Search for the cell housing the specified text and yield its [X, Y] center coordinate. 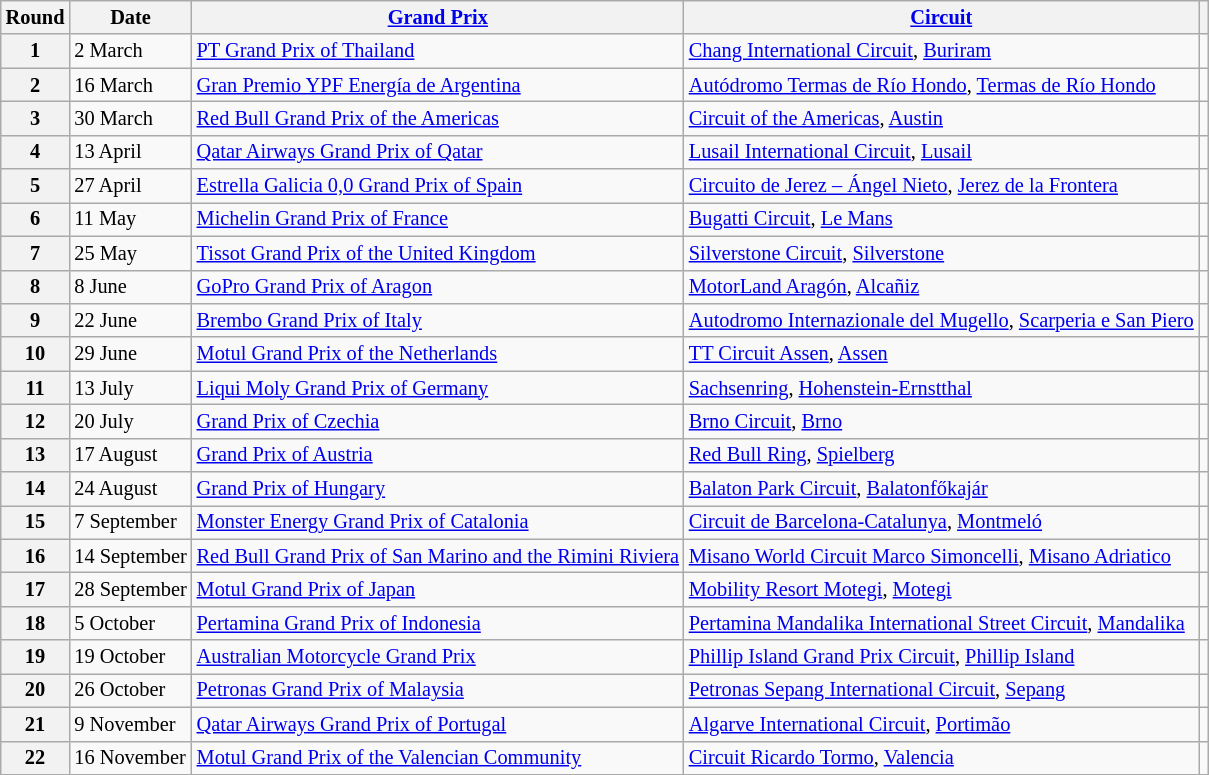
2 [36, 85]
Silverstone Circuit, Silverstone [942, 253]
20 July [130, 421]
Brembo Grand Prix of Italy [438, 320]
29 June [130, 354]
14 September [130, 556]
Grand Prix of Czechia [438, 421]
16 [36, 556]
Circuito de Jerez – Ángel Nieto, Jerez de la Frontera [942, 186]
2 March [130, 51]
Autódromo Termas de Río Hondo, Termas de Río Hondo [942, 85]
Gran Premio YPF Energía de Argentina [438, 85]
Red Bull Grand Prix of the Americas [438, 118]
Mobility Resort Motegi, Motegi [942, 589]
Pertamina Mandalika International Street Circuit, Mandalika [942, 623]
Circuit Ricardo Tormo, Valencia [942, 758]
27 April [130, 186]
Pertamina Grand Prix of Indonesia [438, 623]
Round [36, 17]
21 [36, 724]
Motul Grand Prix of the Valencian Community [438, 758]
11 May [130, 219]
Monster Energy Grand Prix of Catalonia [438, 522]
Qatar Airways Grand Prix of Qatar [438, 152]
13 [36, 455]
Petronas Sepang International Circuit, Sepang [942, 690]
7 September [130, 522]
16 March [130, 85]
11 [36, 388]
Date [130, 17]
MotorLand Aragón, Alcañiz [942, 287]
Misano World Circuit Marco Simoncelli, Misano Adriatico [942, 556]
30 March [130, 118]
22 June [130, 320]
1 [36, 51]
15 [36, 522]
Liqui Moly Grand Prix of Germany [438, 388]
8 [36, 287]
19 October [130, 657]
Balaton Park Circuit, Balatonfőkajár [942, 489]
Circuit de Barcelona-Catalunya, Montmeló [942, 522]
Grand Prix [438, 17]
Autodromo Internazionale del Mugello, Scarperia e San Piero [942, 320]
13 July [130, 388]
19 [36, 657]
9 [36, 320]
5 October [130, 623]
20 [36, 690]
Grand Prix of Austria [438, 455]
12 [36, 421]
16 November [130, 758]
TT Circuit Assen, Assen [942, 354]
Motul Grand Prix of the Netherlands [438, 354]
24 August [130, 489]
28 September [130, 589]
GoPro Grand Prix of Aragon [438, 287]
3 [36, 118]
17 August [130, 455]
Motul Grand Prix of Japan [438, 589]
5 [36, 186]
Brno Circuit, Brno [942, 421]
7 [36, 253]
22 [36, 758]
Qatar Airways Grand Prix of Portugal [438, 724]
6 [36, 219]
Sachsenring, Hohenstein-Ernstthal [942, 388]
Australian Motorcycle Grand Prix [438, 657]
Bugatti Circuit, Le Mans [942, 219]
4 [36, 152]
PT Grand Prix of Thailand [438, 51]
Grand Prix of Hungary [438, 489]
Phillip Island Grand Prix Circuit, Phillip Island [942, 657]
9 November [130, 724]
10 [36, 354]
Michelin Grand Prix of France [438, 219]
Algarve International Circuit, Portimão [942, 724]
Circuit [942, 17]
13 April [130, 152]
Red Bull Ring, Spielberg [942, 455]
Tissot Grand Prix of the United Kingdom [438, 253]
Red Bull Grand Prix of San Marino and the Rimini Riviera [438, 556]
Lusail International Circuit, Lusail [942, 152]
18 [36, 623]
26 October [130, 690]
Petronas Grand Prix of Malaysia [438, 690]
17 [36, 589]
8 June [130, 287]
25 May [130, 253]
14 [36, 489]
Circuit of the Americas, Austin [942, 118]
Chang International Circuit, Buriram [942, 51]
Estrella Galicia 0,0 Grand Prix of Spain [438, 186]
